Provide the (X, Y) coordinate of the cell's center where the given text is located.  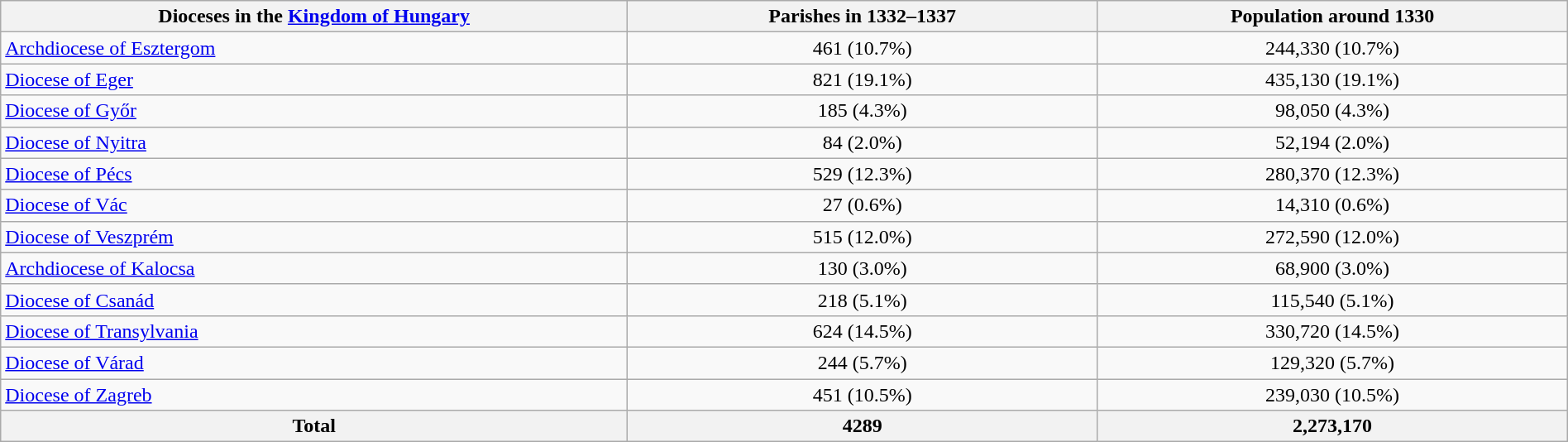
68,900 (3.0%) (1332, 268)
Diocese of Vác (314, 205)
244 (5.7%) (863, 363)
14,310 (0.6%) (1332, 205)
Diocese of Transylvania (314, 331)
130 (3.0%) (863, 268)
Diocese of Zagreb (314, 395)
529 (12.3%) (863, 174)
27 (0.6%) (863, 205)
821 (19.1%) (863, 79)
451 (10.5%) (863, 395)
239,030 (10.5%) (1332, 395)
Diocese of Pécs (314, 174)
2,273,170 (1332, 426)
98,050 (4.3%) (1332, 111)
Diocese of Nyitra (314, 142)
185 (4.3%) (863, 111)
Diocese of Várad (314, 363)
218 (5.1%) (863, 300)
330,720 (14.5%) (1332, 331)
129,320 (5.7%) (1332, 363)
Archdiocese of Kalocsa (314, 268)
4289 (863, 426)
272,590 (12.0%) (1332, 237)
280,370 (12.3%) (1332, 174)
Total (314, 426)
84 (2.0%) (863, 142)
Diocese of Veszprém (314, 237)
244,330 (10.7%) (1332, 48)
624 (14.5%) (863, 331)
52,194 (2.0%) (1332, 142)
515 (12.0%) (863, 237)
Diocese of Csanád (314, 300)
Parishes in 1332–1337 (863, 17)
435,130 (19.1%) (1332, 79)
Diocese of Győr (314, 111)
Diocese of Eger (314, 79)
461 (10.7%) (863, 48)
Archdiocese of Esztergom (314, 48)
115,540 (5.1%) (1332, 300)
Population around 1330 (1332, 17)
Dioceses in the Kingdom of Hungary (314, 17)
